Scan for the cell matching the given text and deliver its (x, y) coordinate at center. 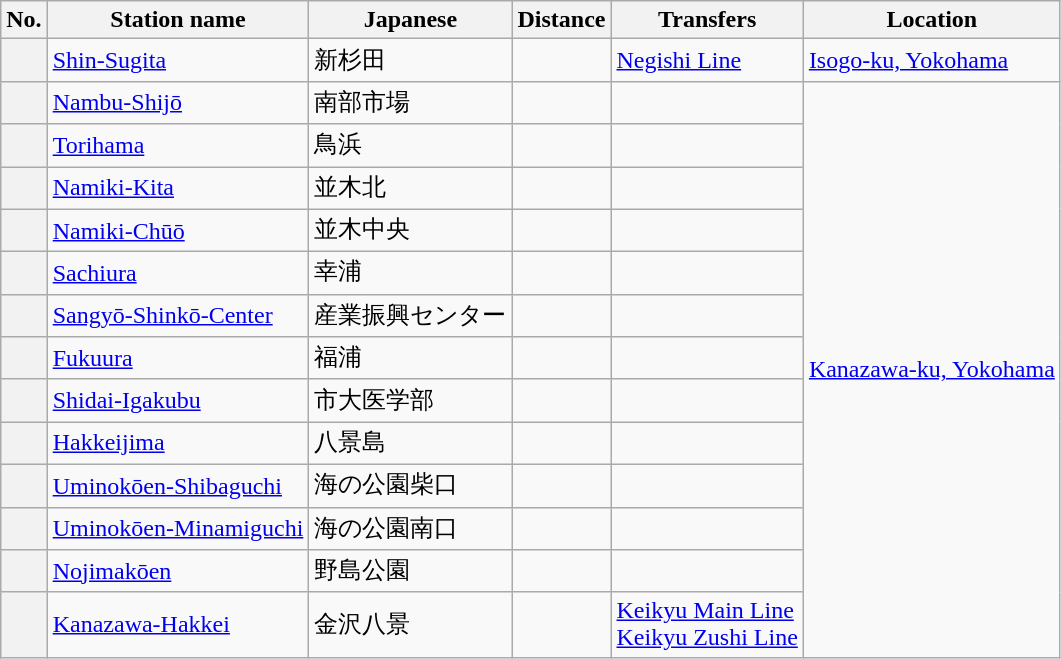
Location (932, 20)
並木中央 (410, 230)
Namiki-Kita (178, 188)
南部市場 (410, 102)
野島公園 (410, 572)
八景島 (410, 444)
Namiki-Chūō (178, 230)
金沢八景 (410, 624)
Torihama (178, 146)
Japanese (410, 20)
鳥浜 (410, 146)
Station name (178, 20)
産業振興センター (410, 316)
Shin-Sugita (178, 60)
Shidai-Igakubu (178, 400)
Sangyō-Shinkō-Center (178, 316)
Uminokōen-Minamiguchi (178, 528)
海の公園南口 (410, 528)
Isogo-ku, Yokohama (932, 60)
Sachiura (178, 274)
Fukuura (178, 358)
幸浦 (410, 274)
Keikyu Main Line Keikyu Zushi Line (707, 624)
Distance (562, 20)
並木北 (410, 188)
市大医学部 (410, 400)
Nambu-Shijō (178, 102)
海の公園柴口 (410, 486)
Negishi Line (707, 60)
Kanazawa-ku, Yokohama (932, 369)
新杉田 (410, 60)
Transfers (707, 20)
Hakkeijima (178, 444)
No. (24, 20)
Uminokōen-Shibaguchi (178, 486)
Nojimakōen (178, 572)
Kanazawa-Hakkei (178, 624)
福浦 (410, 358)
